Search for the cell housing the specified text and yield its [X, Y] center coordinate. 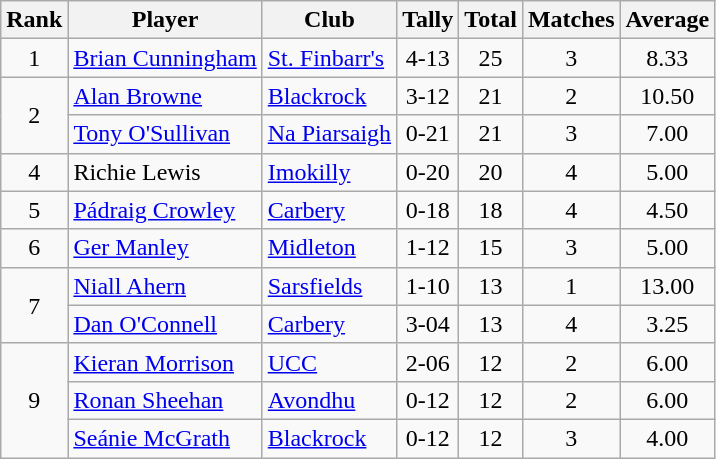
4.50 [668, 210]
Average [668, 20]
Midleton [329, 248]
0-18 [428, 210]
6 [34, 248]
13.00 [668, 286]
10.50 [668, 96]
Alan Browne [165, 96]
Matches [571, 20]
Sarsfields [329, 286]
3.25 [668, 324]
Player [165, 20]
0-21 [428, 134]
18 [491, 210]
Seánie McGrath [165, 438]
25 [491, 58]
20 [491, 172]
4-13 [428, 58]
Ger Manley [165, 248]
7.00 [668, 134]
8.33 [668, 58]
2-06 [428, 362]
9 [34, 400]
Rank [34, 20]
Kieran Morrison [165, 362]
1-12 [428, 248]
UCC [329, 362]
7 [34, 305]
Niall Ahern [165, 286]
Pádraig Crowley [165, 210]
15 [491, 248]
Total [491, 20]
Avondhu [329, 400]
Dan O'Connell [165, 324]
0-20 [428, 172]
Brian Cunningham [165, 58]
5 [34, 210]
Imokilly [329, 172]
3-12 [428, 96]
Tony O'Sullivan [165, 134]
Tally [428, 20]
1-10 [428, 286]
Ronan Sheehan [165, 400]
Na Piarsaigh [329, 134]
3-04 [428, 324]
4.00 [668, 438]
Richie Lewis [165, 172]
St. Finbarr's [329, 58]
Club [329, 20]
